Provide the (X, Y) coordinate of the cell's center where the given text is located.  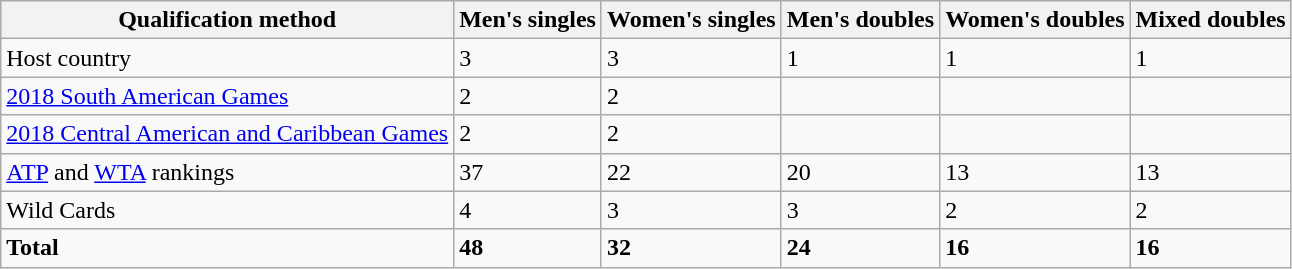
Wild Cards (228, 210)
4 (528, 210)
2018 Central American and Caribbean Games (228, 134)
Host country (228, 58)
24 (860, 248)
Men's singles (528, 20)
Qualification method (228, 20)
48 (528, 248)
ATP and WTA rankings (228, 172)
Total (228, 248)
Women's doubles (1035, 20)
32 (691, 248)
22 (691, 172)
37 (528, 172)
Mixed doubles (1210, 20)
2018 South American Games (228, 96)
Women's singles (691, 20)
Men's doubles (860, 20)
20 (860, 172)
